Determine the [x, y] coordinate at the center of the cell enclosing the given text.  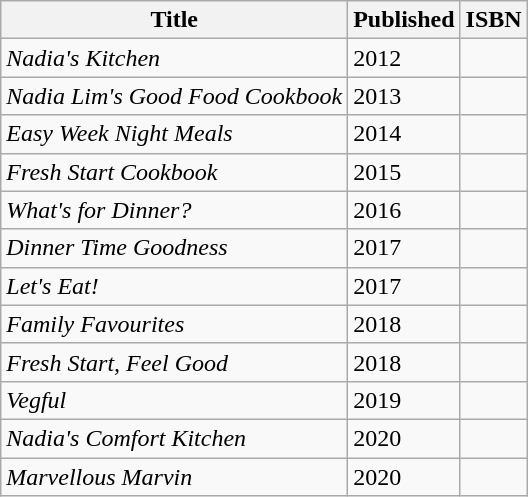
2014 [404, 134]
Fresh Start, Feel Good [174, 362]
2015 [404, 172]
Let's Eat! [174, 286]
2019 [404, 400]
Title [174, 20]
Dinner Time Goodness [174, 248]
Easy Week Night Meals [174, 134]
2013 [404, 96]
Nadia's Comfort Kitchen [174, 438]
Marvellous Marvin [174, 477]
Vegful [174, 400]
2016 [404, 210]
Fresh Start Cookbook [174, 172]
What's for Dinner? [174, 210]
Nadia Lim's Good Food Cookbook [174, 96]
2012 [404, 58]
ISBN [494, 20]
Family Favourites [174, 324]
Nadia's Kitchen [174, 58]
Published [404, 20]
